Pinpoint the cell where the given text exists, returning its [x, y] midpoint coordinate. 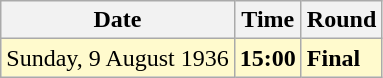
15:00 [268, 58]
Date [118, 20]
Sunday, 9 August 1936 [118, 58]
Time [268, 20]
Final [341, 58]
Round [341, 20]
